Determine the (X, Y) coordinate at the center of the cell enclosing the given text.  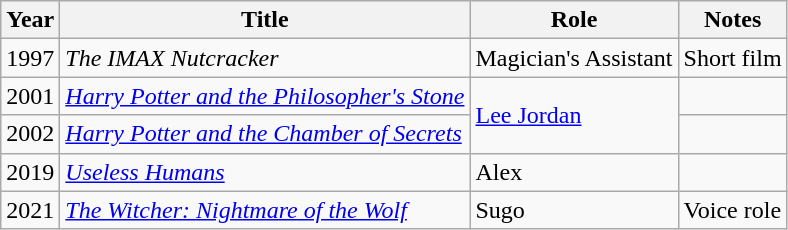
1997 (30, 58)
Notes (732, 20)
Short film (732, 58)
Useless Humans (265, 172)
The Witcher: Nightmare of the Wolf (265, 210)
2019 (30, 172)
Title (265, 20)
Lee Jordan (574, 115)
Alex (574, 172)
The IMAX Nutcracker (265, 58)
Magician's Assistant (574, 58)
2002 (30, 134)
Harry Potter and the Chamber of Secrets (265, 134)
Role (574, 20)
Voice role (732, 210)
Harry Potter and the Philosopher's Stone (265, 96)
Sugo (574, 210)
2021 (30, 210)
2001 (30, 96)
Year (30, 20)
